Detect which cell encompasses the target text, then output its (x, y) center coordinate. 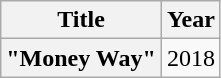
"Money Way" (82, 58)
Title (82, 20)
2018 (190, 58)
Year (190, 20)
